From the cell containing the given text, extract its center point as [x, y] coordinate. 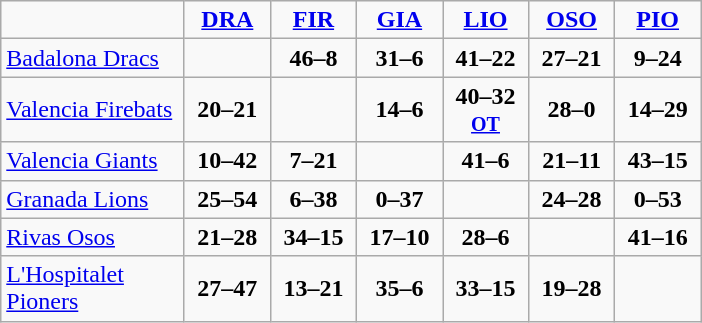
21–11 [572, 161]
GIA [399, 20]
Badalona Dracs [93, 58]
10–42 [227, 161]
27–47 [227, 288]
0–53 [658, 199]
Valencia Giants [93, 161]
Valencia Firebats [93, 110]
41–22 [485, 58]
46–8 [313, 58]
33–15 [485, 288]
0–37 [399, 199]
LIO [485, 20]
31–6 [399, 58]
19–28 [572, 288]
35–6 [399, 288]
L'Hospitalet Pioners [93, 288]
DRA [227, 20]
Granada Lions [93, 199]
25–54 [227, 199]
24–28 [572, 199]
OSO [572, 20]
43–15 [658, 161]
14–6 [399, 110]
7–21 [313, 161]
27–21 [572, 58]
PIO [658, 20]
Rivas Osos [93, 237]
9–24 [658, 58]
40–32 OT [485, 110]
41–6 [485, 161]
FIR [313, 20]
14–29 [658, 110]
28–6 [485, 237]
13–21 [313, 288]
34–15 [313, 237]
6–38 [313, 199]
21–28 [227, 237]
20–21 [227, 110]
41–16 [658, 237]
28–0 [572, 110]
17–10 [399, 237]
